Search for the cell housing the specified text and yield its (x, y) center coordinate. 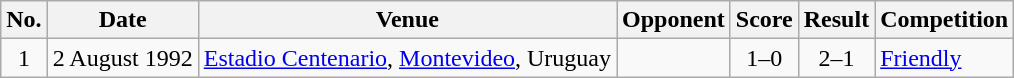
2–1 (836, 58)
Date (122, 20)
1 (24, 58)
Estadio Centenario, Montevideo, Uruguay (407, 58)
Opponent (674, 20)
Result (836, 20)
Friendly (944, 58)
1–0 (764, 58)
No. (24, 20)
Competition (944, 20)
2 August 1992 (122, 58)
Score (764, 20)
Venue (407, 20)
